Pinpoint the cell where the given text exists, returning its (x, y) midpoint coordinate. 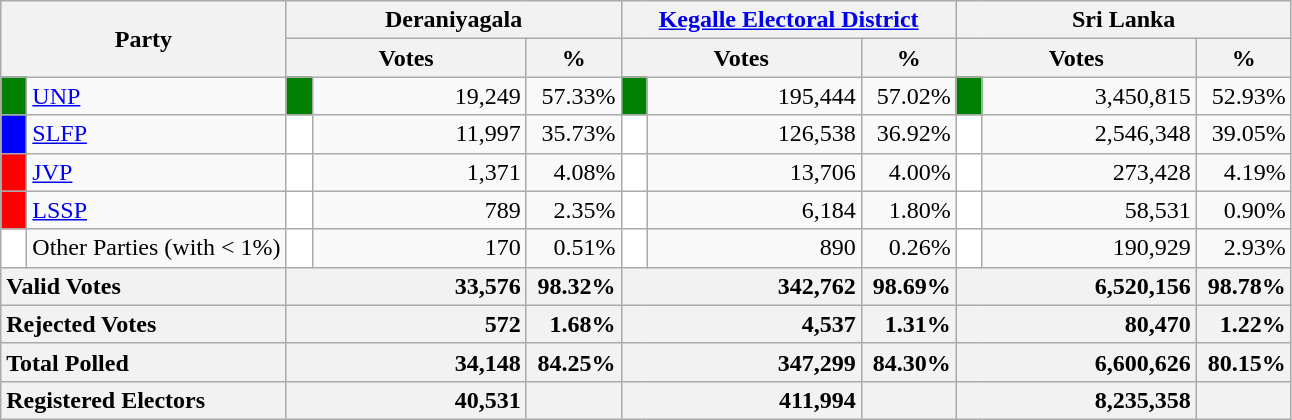
6,600,626 (1076, 362)
98.78% (1244, 286)
1.31% (908, 324)
8,235,358 (1076, 400)
2.35% (574, 210)
UNP (156, 96)
Sri Lanka (1124, 20)
80,470 (1076, 324)
411,994 (741, 400)
126,538 (754, 134)
3,450,815 (1089, 96)
4.19% (1244, 172)
2,546,348 (1089, 134)
80.15% (1244, 362)
342,762 (741, 286)
58,531 (1089, 210)
6,184 (754, 210)
1.80% (908, 210)
273,428 (1089, 172)
34,148 (406, 362)
13,706 (754, 172)
84.30% (908, 362)
890 (754, 248)
0.51% (574, 248)
40,531 (406, 400)
84.25% (574, 362)
11,997 (419, 134)
Kegalle Electoral District (788, 20)
0.90% (1244, 210)
57.33% (574, 96)
347,299 (741, 362)
Party (144, 39)
98.69% (908, 286)
6,520,156 (1076, 286)
1.22% (1244, 324)
39.05% (1244, 134)
19,249 (419, 96)
2.93% (1244, 248)
170 (419, 248)
4.08% (574, 172)
Registered Electors (144, 400)
Total Polled (144, 362)
52.93% (1244, 96)
0.26% (908, 248)
57.02% (908, 96)
572 (406, 324)
1,371 (419, 172)
195,444 (754, 96)
35.73% (574, 134)
Valid Votes (144, 286)
190,929 (1089, 248)
98.32% (574, 286)
SLFP (156, 134)
4,537 (741, 324)
Rejected Votes (144, 324)
Other Parties (with < 1%) (156, 248)
1.68% (574, 324)
789 (419, 210)
JVP (156, 172)
36.92% (908, 134)
33,576 (406, 286)
LSSP (156, 210)
4.00% (908, 172)
Deraniyagala (454, 20)
